Provide the [x, y] coordinate of the cell's center where the given text is located.  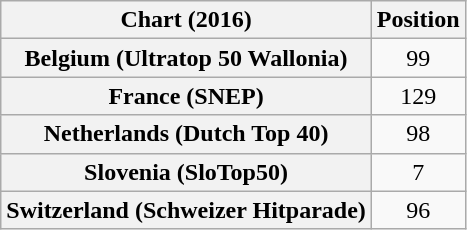
Position [418, 20]
Slovenia (SloTop50) [186, 172]
Netherlands (Dutch Top 40) [186, 134]
Switzerland (Schweizer Hitparade) [186, 210]
129 [418, 96]
98 [418, 134]
Chart (2016) [186, 20]
99 [418, 58]
96 [418, 210]
Belgium (Ultratop 50 Wallonia) [186, 58]
France (SNEP) [186, 96]
7 [418, 172]
